Determine the [X, Y] coordinate at the center of the cell enclosing the given text.  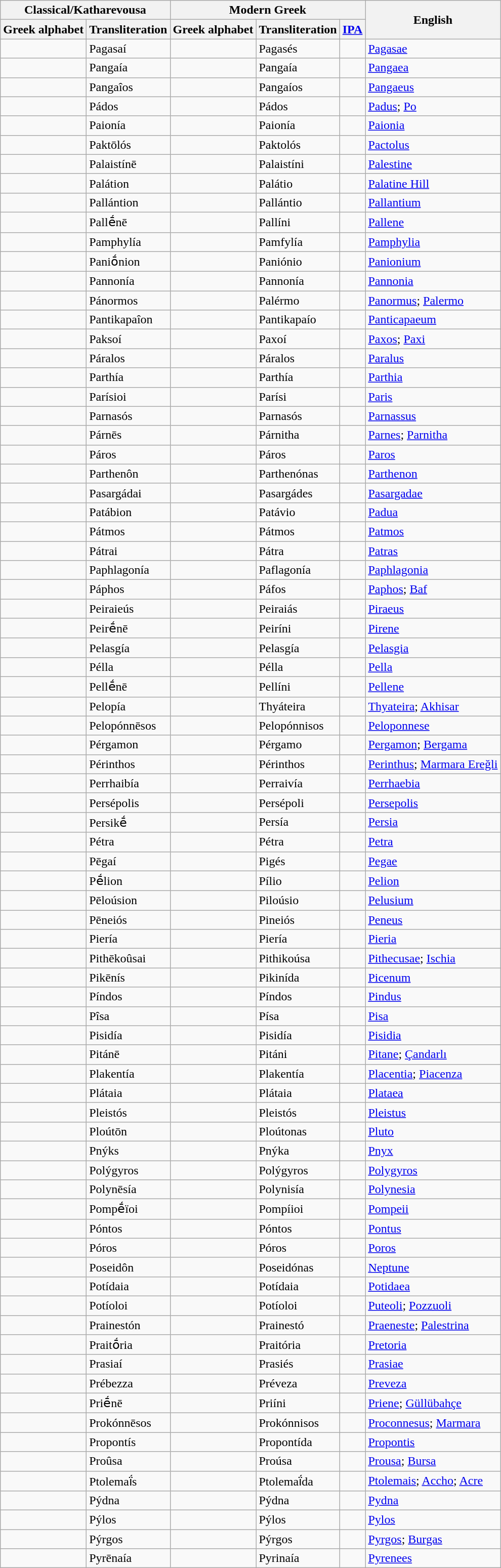
Pangaeus [433, 87]
Modern Greek [268, 10]
Poros [433, 1248]
Pnyx [433, 1151]
Pagasae [433, 49]
Panticapaeum [433, 320]
Pompíioi [298, 1209]
Pēneiós [129, 920]
Paniónio [298, 262]
Paphos; Baf [433, 589]
Pellene [433, 687]
Priene; Güllübahçe [433, 1403]
Poseidónas [298, 1267]
Paphlagonía [129, 570]
Pindus [433, 997]
Pagasés [298, 49]
Pompḗïoi [129, 1209]
Pikēnís [129, 978]
Proconnesus; Marmara [433, 1423]
Pnýks [129, 1151]
Pyrinaía [298, 1558]
Ploútōn [129, 1131]
Pamphylía [129, 242]
Pelopónnēsos [129, 726]
Parthenónas [298, 474]
Pieria [433, 939]
Pallantium [433, 202]
Picenum [433, 978]
Pineiós [298, 920]
Pelusium [433, 901]
Pella [433, 667]
Perraivía [298, 783]
Pílio [298, 881]
Ploútonas [298, 1131]
Pelopónnisos [298, 726]
Priḗnē [129, 1403]
Pamphylia [433, 242]
Prousa; Bursa [433, 1461]
Pegae [433, 861]
Patábion [129, 512]
Prainestó [298, 1325]
Pérgamo [298, 745]
Pompeii [433, 1209]
Praitória [298, 1345]
Pirene [433, 628]
Ptolemais; Accho; Acre [433, 1481]
Ptolemaḯs [129, 1481]
Prokónnisos [298, 1423]
Palátio [298, 183]
Páfos [298, 589]
Palestine [433, 164]
Peiríni [298, 628]
Páphos [129, 589]
Perrhaebia [433, 783]
Thyateira; Akhisar [433, 706]
Polygyros [433, 1170]
Pîsa [129, 1016]
Proúsa [298, 1461]
Pḗlion [129, 881]
Perinthus; Marmara Ereğli [433, 764]
Pasargádes [298, 493]
Paniṓnion [129, 262]
Perrhaibía [129, 783]
Pactolus [433, 145]
Pithēkoûsai [129, 958]
Pyrenees [433, 1558]
Pretoria [433, 1345]
Proûsa [129, 1461]
Pelopía [129, 706]
Peiraieús [129, 609]
Petra [433, 842]
Piraeus [433, 609]
Polynesia [433, 1190]
Pasargadae [433, 493]
Pátra [298, 551]
Párnēs [129, 435]
Pasargádai [129, 493]
Paionia [433, 125]
Ptolemaḯda [298, 1481]
Pamfylía [298, 242]
Pelion [433, 881]
Peirḗnē [129, 628]
Placentia; Piacenza [433, 1074]
Paxoí [298, 339]
Padus; Po [433, 106]
Paris [433, 397]
Pigés [298, 861]
Prokónnēsos [129, 1423]
Pēgaí [129, 861]
Panionium [433, 262]
Pikinída [298, 978]
Patávio [298, 512]
Praitṓria [129, 1345]
Pallene [433, 222]
Persépolis [129, 802]
Pithecusae; Ischia [433, 958]
IPA [352, 29]
Prasiés [298, 1364]
Paxos; Paxi [433, 339]
Parthenon [433, 474]
Parísi [298, 397]
Pitáni [298, 1054]
Palérmo [298, 301]
Patmos [433, 531]
Pydna [433, 1501]
Pantikapaío [298, 320]
Pleistus [433, 1112]
Prasiaí [129, 1364]
Paphlagonia [433, 570]
Pallíni [298, 222]
Pagasaí [129, 49]
Pyrgos; Burgas [433, 1539]
Palátion [129, 183]
Priíni [298, 1403]
Pangaîos [129, 87]
Pallántion [129, 202]
Pitane; Çandarlı [433, 1054]
Persía [298, 822]
Pēloúsion [129, 901]
Prasiae [433, 1364]
Propontís [129, 1442]
Paflagonía [298, 570]
Thyáteira [298, 706]
Propontída [298, 1442]
Persépoli [298, 802]
Pluto [433, 1131]
Potidaea [433, 1286]
Prébezza [129, 1383]
Padua [433, 512]
Polynēsía [129, 1190]
Pellḗnē [129, 687]
Persepolis [433, 802]
Polynisía [298, 1190]
Pisidia [433, 1035]
Préveza [298, 1383]
Prainestón [129, 1325]
Palaistínē [129, 164]
Pnýka [298, 1151]
Peiraiás [298, 609]
Peneus [433, 920]
Paros [433, 454]
Palaistíni [298, 164]
Patras [433, 551]
Pithikoúsa [298, 958]
Preveza [433, 1383]
Praeneste; Palestrina [433, 1325]
Paktolós [298, 145]
Pánormos [129, 301]
Pelasgia [433, 648]
Plataea [433, 1093]
Persikḗ [129, 822]
Parthenôn [129, 474]
Pitánē [129, 1054]
Párnitha [298, 435]
Pátrai [129, 551]
Pérgamon [129, 745]
Persia [433, 822]
Parthia [433, 377]
Pylos [433, 1520]
Parísioi [129, 397]
English [433, 20]
Pangaea [433, 68]
Panormus; Palermo [433, 301]
Pantikapaîon [129, 320]
Pyrēnaía [129, 1558]
Pallántio [298, 202]
Pellíni [298, 687]
Paralus [433, 358]
Neptune [433, 1267]
Poseidôn [129, 1267]
Classical/Katharevousa [85, 10]
Pontus [433, 1228]
Puteoli; Pozzuoli [433, 1305]
Paksoí [129, 339]
Peloponnese [433, 726]
Propontis [433, 1442]
Písa [298, 1016]
Pallḗnē [129, 222]
Pannonia [433, 281]
Piloúsio [298, 901]
Pergamon; Bergama [433, 745]
Pangaíos [298, 87]
Parnassus [433, 416]
Paktōlós [129, 145]
Pisa [433, 1016]
Palatine Hill [433, 183]
Parnes; Parnitha [433, 435]
